Determine the [X, Y] coordinate at the center of the cell enclosing the given text.  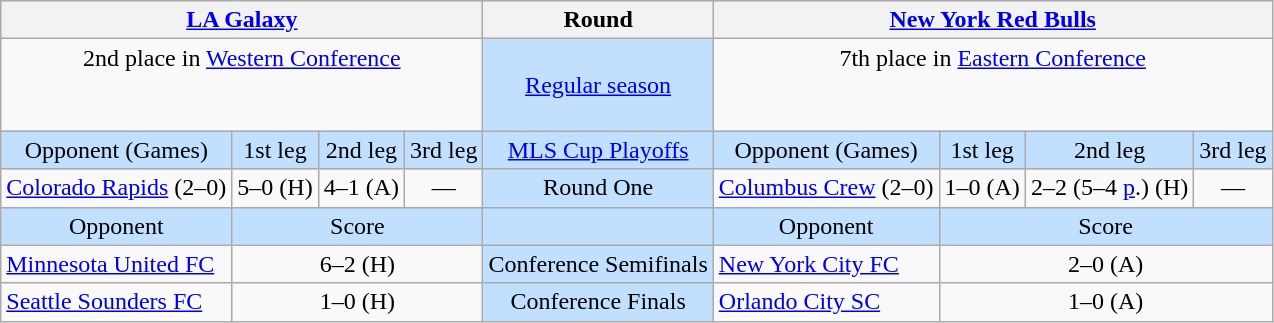
1–0 (H) [358, 302]
MLS Cup Playoffs [598, 150]
Columbus Crew (2–0) [826, 188]
Minnesota United FC [116, 264]
Regular season [598, 85]
2nd place in Western Conference [242, 85]
Seattle Sounders FC [116, 302]
2–0 (A) [1106, 264]
New York City FC [826, 264]
Orlando City SC [826, 302]
Colorado Rapids (2–0) [116, 188]
Round [598, 20]
7th place in Eastern Conference [992, 85]
6–2 (H) [358, 264]
5–0 (H) [275, 188]
Conference Finals [598, 302]
4–1 (A) [361, 188]
Conference Semifinals [598, 264]
2–2 (5–4 p.) (H) [1109, 188]
New York Red Bulls [992, 20]
LA Galaxy [242, 20]
Round One [598, 188]
